Capture the cell that displays the provided text and extract its (X, Y) central coordinate. 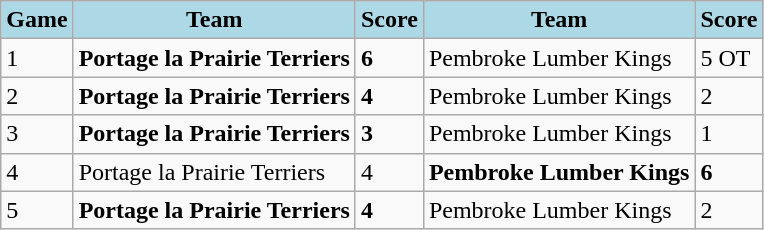
Game (37, 20)
5 OT (729, 58)
5 (37, 210)
